Capture the cell that displays the provided text and extract its (x, y) central coordinate. 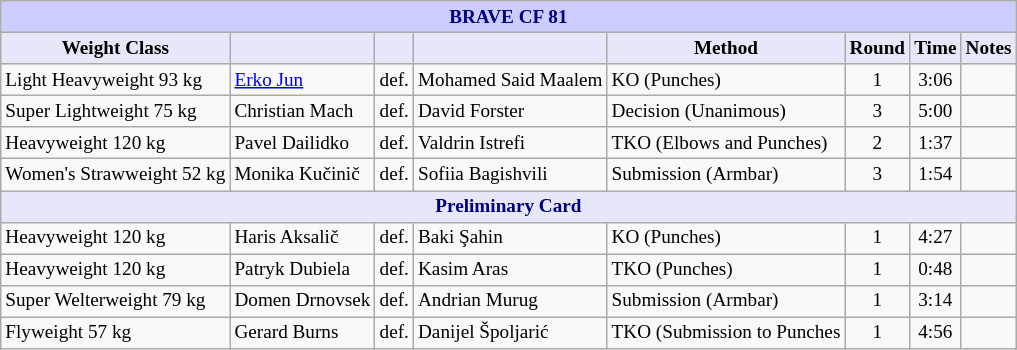
Monika Kučinič (302, 175)
David Forster (510, 111)
Baki Şahin (510, 238)
TKO (Punches) (726, 270)
Flyweight 57 kg (116, 333)
Super Welterweight 79 kg (116, 301)
Gerard Burns (302, 333)
2 (878, 143)
Erko Jun (302, 80)
Christian Mach (302, 111)
Women's Strawweight 52 kg (116, 175)
Andrian Murug (510, 301)
Sofiia Bagishvili (510, 175)
Valdrin Istrefi (510, 143)
TKO (Submission to Punches (726, 333)
Danijel Špoljarić (510, 333)
1:54 (936, 175)
Super Lightweight 75 kg (116, 111)
Mohamed Said Maalem (510, 80)
TKO (Elbows and Punches) (726, 143)
4:27 (936, 238)
Light Heavyweight 93 kg (116, 80)
Haris Aksalič (302, 238)
0:48 (936, 270)
Patryk Dubiela (302, 270)
Time (936, 48)
3:06 (936, 80)
1:37 (936, 143)
Decision (Unanimous) (726, 111)
Method (726, 48)
Round (878, 48)
4:56 (936, 333)
Domen Drnovsek (302, 301)
Pavel Dailidko (302, 143)
5:00 (936, 111)
Preliminary Card (508, 206)
Weight Class (116, 48)
3:14 (936, 301)
Kasim Aras (510, 270)
Notes (988, 48)
BRAVE CF 81 (508, 17)
